Capture the cell that displays the provided text and extract its (x, y) central coordinate. 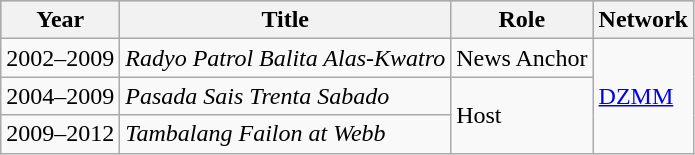
2009–2012 (60, 134)
2004–2009 (60, 96)
Pasada Sais Trenta Sabado (286, 96)
Year (60, 20)
Title (286, 20)
DZMM (643, 96)
Host (522, 115)
Tambalang Failon at Webb (286, 134)
Network (643, 20)
News Anchor (522, 58)
2002–2009 (60, 58)
Role (522, 20)
Radyo Patrol Balita Alas-Kwatro (286, 58)
